For the text-containing cell, return its midpoint in (x, y) coordinate format. 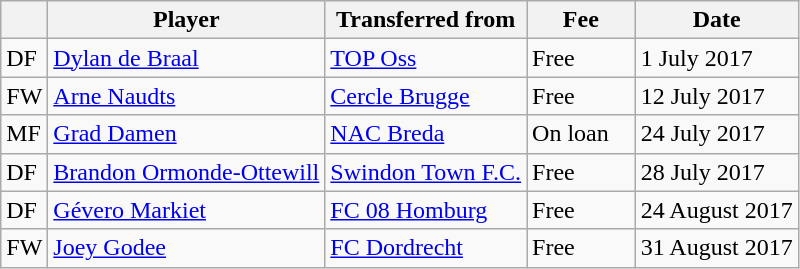
NAC Breda (426, 134)
31 August 2017 (716, 248)
Swindon Town F.C. (426, 172)
FC Dordrecht (426, 248)
FC 08 Homburg (426, 210)
TOP Oss (426, 58)
12 July 2017 (716, 96)
28 July 2017 (716, 172)
MF (24, 134)
Fee (582, 20)
1 July 2017 (716, 58)
Joey Godee (186, 248)
24 July 2017 (716, 134)
Date (716, 20)
Dylan de Braal (186, 58)
Player (186, 20)
24 August 2017 (716, 210)
Arne Naudts (186, 96)
Cercle Brugge (426, 96)
Transferred from (426, 20)
On loan (582, 134)
Gévero Markiet (186, 210)
Brandon Ormonde-Ottewill (186, 172)
Grad Damen (186, 134)
